Scan for the cell matching the given text and deliver its (x, y) coordinate at center. 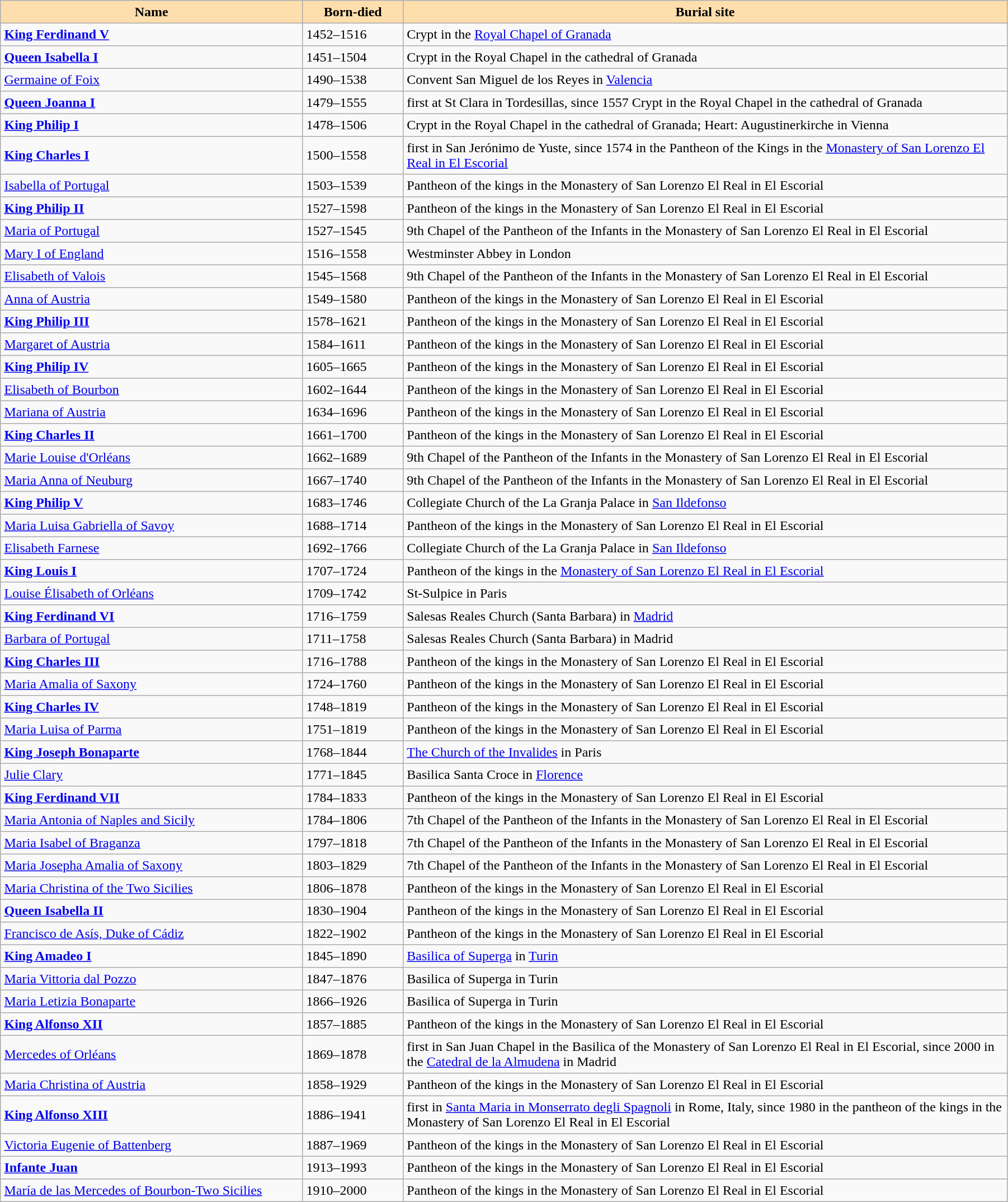
Margaret of Austria (152, 344)
1527–1598 (353, 208)
Westminster Abbey in London (705, 253)
Born-died (353, 12)
1913–1993 (353, 1167)
1830–1904 (353, 910)
Mary I of England (152, 253)
1866–1926 (353, 1001)
1847–1876 (353, 979)
Maria Antonia of Naples and Sicily (152, 820)
Crypt in the Royal Chapel in the cathedral of Granada (705, 57)
Isabella of Portugal (152, 185)
1452–1516 (353, 34)
1771–1845 (353, 774)
1578–1621 (353, 321)
1667–1740 (353, 480)
Maria Isabel of Braganza (152, 843)
1549–1580 (353, 299)
King Louis I (152, 571)
1605–1665 (353, 367)
Crypt in the Royal Chapel in the cathedral of Granada; Heart: Augustinerkirche in Vienna (705, 125)
1707–1724 (353, 571)
1822–1902 (353, 933)
Elisabeth Farnese (152, 548)
1688–1714 (353, 525)
1683–1746 (353, 503)
St-Sulpice in Paris (705, 593)
Julie Clary (152, 774)
1602–1644 (353, 389)
Basilica Santa Croce in Florence (705, 774)
King Ferdinand VI (152, 616)
King Charles I (152, 156)
Maria Amalia of Saxony (152, 684)
1857–1885 (353, 1024)
Convent San Miguel de los Reyes in Valencia (705, 79)
Mariana of Austria (152, 412)
Burial site (705, 12)
1584–1611 (353, 344)
Maria Letizia Bonaparte (152, 1001)
Maria Anna of Neuburg (152, 480)
King Philip IV (152, 367)
King Charles II (152, 435)
1503–1539 (353, 185)
1784–1806 (353, 820)
Infante Juan (152, 1167)
María de las Mercedes of Bourbon-Two Sicilies (152, 1190)
1724–1760 (353, 684)
1887–1969 (353, 1145)
Name (152, 12)
1869–1878 (353, 1054)
Maria of Portugal (152, 231)
1711–1758 (353, 638)
Maria Christina of Austria (152, 1084)
Marie Louise d'Orléans (152, 457)
Germaine of Foix (152, 79)
1545–1568 (353, 276)
King Alfonso XII (152, 1024)
King Ferdinand VII (152, 797)
King Alfonso XIII (152, 1115)
King Philip III (152, 321)
King Charles III (152, 661)
Maria Luisa of Parma (152, 729)
1784–1833 (353, 797)
1797–1818 (353, 843)
King Philip I (152, 125)
1751–1819 (353, 729)
1748–1819 (353, 707)
1692–1766 (353, 548)
Anna of Austria (152, 299)
The Church of the Invalides in Paris (705, 752)
1527–1545 (353, 231)
Victoria Eugenie of Battenberg (152, 1145)
1662–1689 (353, 457)
King Philip II (152, 208)
1634–1696 (353, 412)
Crypt in the Royal Chapel of Granada (705, 34)
Maria Christina of the Two Sicilies (152, 888)
1716–1759 (353, 616)
first at St Clara in Tordesillas, since 1557 Crypt in the Royal Chapel in the cathedral of Granada (705, 102)
1490–1538 (353, 79)
1806–1878 (353, 888)
1479–1555 (353, 102)
1500–1558 (353, 156)
Elisabeth of Valois (152, 276)
Francisco de Asís, Duke of Cádiz (152, 933)
1886–1941 (353, 1115)
Mercedes of Orléans (152, 1054)
Elisabeth of Bourbon (152, 389)
1709–1742 (353, 593)
1845–1890 (353, 956)
1661–1700 (353, 435)
1768–1844 (353, 752)
Maria Josepha Amalia of Saxony (152, 865)
1858–1929 (353, 1084)
1716–1788 (353, 661)
Queen Joanna I (152, 102)
Louise Élisabeth of Orléans (152, 593)
1451–1504 (353, 57)
Queen Isabella I (152, 57)
1516–1558 (353, 253)
King Charles IV (152, 707)
Queen Isabella II (152, 910)
King Philip V (152, 503)
Maria Luisa Gabriella of Savoy (152, 525)
first in San Juan Chapel in the Basilica of the Monastery of San Lorenzo El Real in El Escorial, since 2000 in the Catedral de la Almudena in Madrid (705, 1054)
King Joseph Bonaparte (152, 752)
1803–1829 (353, 865)
Maria Vittoria dal Pozzo (152, 979)
King Ferdinand V (152, 34)
1910–2000 (353, 1190)
1478–1506 (353, 125)
first in San Jerónimo de Yuste, since 1574 in the Pantheon of the Kings in the Monastery of San Lorenzo El Real in El Escorial (705, 156)
Barbara of Portugal (152, 638)
King Amadeo I (152, 956)
